Pinpoint the cell where the given text exists, returning its (X, Y) midpoint coordinate. 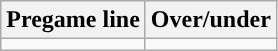
Over/under (210, 20)
Pregame line (74, 20)
